From the cell containing the given text, extract its center point as [x, y] coordinate. 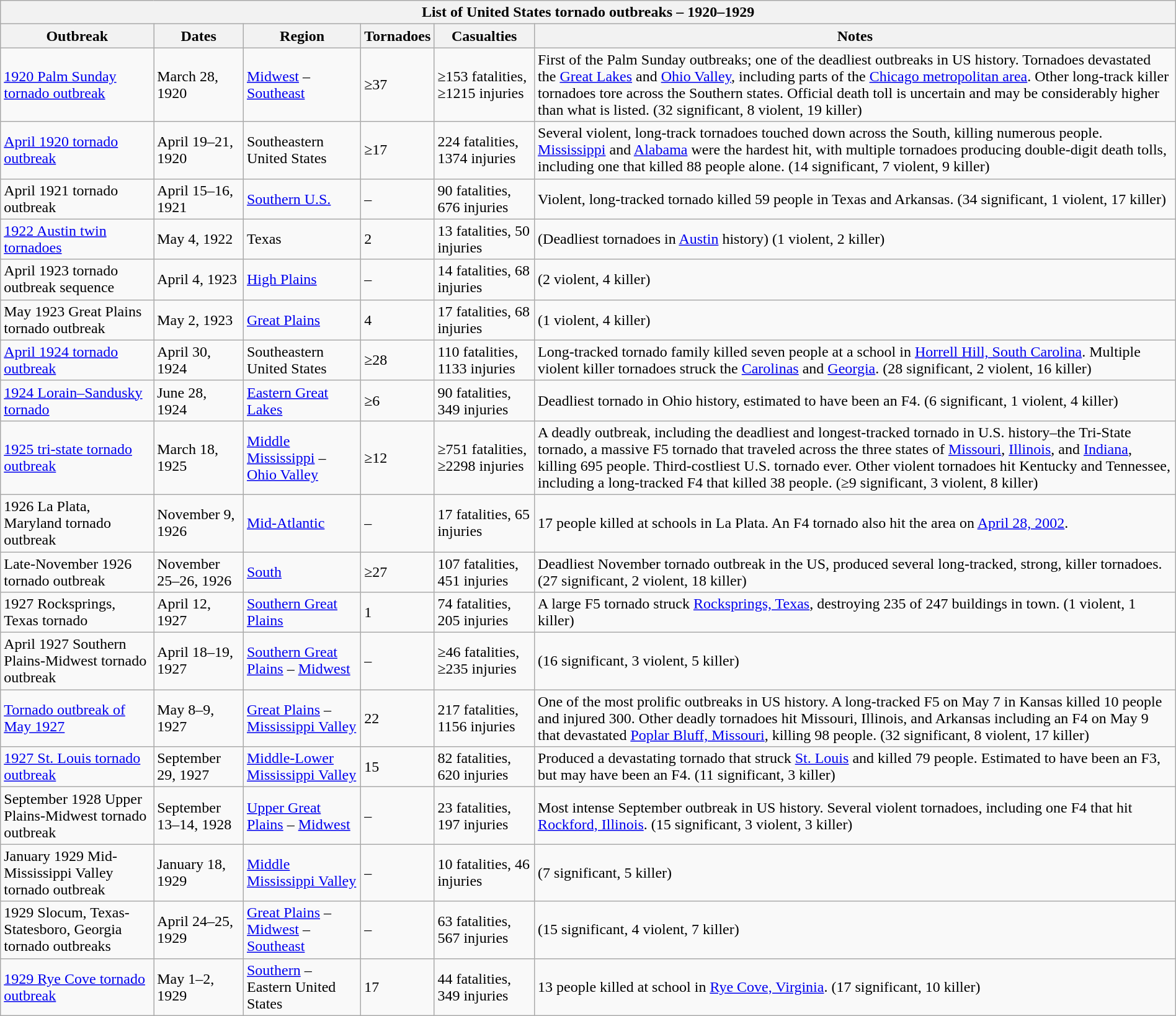
13 fatalities, 50 injuries [484, 239]
Great Plains – Mississippi Valley [301, 718]
June 28, 1924 [198, 401]
≥751 fatalities, ≥2298 injuries [484, 458]
Midwest – Southeast [301, 84]
Upper Great Plains – Midwest [301, 816]
April 19–21, 1920 [198, 150]
Middle Mississippi Valley [301, 873]
September 13–14, 1928 [198, 816]
≥153 fatalities, ≥1215 injuries [484, 84]
April 30, 1924 [198, 360]
90 fatalities, 349 injuries [484, 401]
22 [398, 718]
110 fatalities, 1133 injuries [484, 360]
(1 violent, 4 killer) [855, 320]
107 fatalities, 451 injuries [484, 572]
(16 significant, 3 violent, 5 killer) [855, 661]
Dates [198, 36]
Southern Great Plains – Midwest [301, 661]
September 1928 Upper Plains-Midwest tornado outbreak [77, 816]
15 [398, 767]
January 18, 1929 [198, 873]
November 9, 1926 [198, 523]
23 fatalities, 197 injuries [484, 816]
Eastern Great Lakes [301, 401]
2 [398, 239]
14 fatalities, 68 injuries [484, 279]
April 4, 1923 [198, 279]
1927 Rocksprings, Texas tornado [77, 613]
≥12 [398, 458]
≥37 [398, 84]
≥27 [398, 572]
(15 significant, 4 violent, 7 killer) [855, 930]
1925 tri-state tornado outbreak [77, 458]
≥17 [398, 150]
Outbreak [77, 36]
April 1921 tornado outbreak [77, 198]
Tornado outbreak of May 1927 [77, 718]
Deadliest November tornado outbreak in the US, produced several long-tracked, strong, killer tornadoes. (27 significant, 2 violent, 18 killer) [855, 572]
April 15–16, 1921 [198, 198]
April 1927 Southern Plains-Midwest tornado outbreak [77, 661]
Southern U.S. [301, 198]
1922 Austin twin tornadoes [77, 239]
≥6 [398, 401]
1929 Slocum, Texas-Statesboro, Georgia tornado outbreaks [77, 930]
74 fatalities, 205 injuries [484, 613]
March 28, 1920 [198, 84]
Southern Great Plains [301, 613]
November 25–26, 1926 [198, 572]
September 29, 1927 [198, 767]
Deadliest tornado in Ohio history, estimated to have been an F4. (6 significant, 1 violent, 4 killer) [855, 401]
Notes [855, 36]
April 24–25, 1929 [198, 930]
April 12, 1927 [198, 613]
82 fatalities, 620 injuries [484, 767]
224 fatalities, 1374 injuries [484, 150]
Tornadoes [398, 36]
17 [398, 987]
(7 significant, 5 killer) [855, 873]
217 fatalities, 1156 injuries [484, 718]
1 [398, 613]
May 1923 Great Plains tornado outbreak [77, 320]
≥28 [398, 360]
1920 Palm Sunday tornado outbreak [77, 84]
A large F5 tornado struck Rocksprings, Texas, destroying 235 of 247 buildings in town. (1 violent, 1 killer) [855, 613]
1926 La Plata, Maryland tornado outbreak [77, 523]
May 2, 1923 [198, 320]
Casualties [484, 36]
May 8–9, 1927 [198, 718]
44 fatalities, 349 injuries [484, 987]
(2 violent, 4 killer) [855, 279]
10 fatalities, 46 injuries [484, 873]
1924 Lorain–Sandusky tornado [77, 401]
April 1924 tornado outbreak [77, 360]
Region [301, 36]
13 people killed at school in Rye Cove, Virginia. (17 significant, 10 killer) [855, 987]
January 1929 Mid-Mississippi Valley tornado outbreak [77, 873]
1929 Rye Cove tornado outbreak [77, 987]
90 fatalities, 676 injuries [484, 198]
April 1920 tornado outbreak [77, 150]
South [301, 572]
April 1923 tornado outbreak sequence [77, 279]
April 18–19, 1927 [198, 661]
May 4, 1922 [198, 239]
Middle-Lower Mississippi Valley [301, 767]
Great Plains [301, 320]
17 fatalities, 68 injuries [484, 320]
Mid-Atlantic [301, 523]
≥46 fatalities, ≥235 injuries [484, 661]
List of United States tornado outbreaks – 1920–1929 [588, 12]
Late-November 1926 tornado outbreak [77, 572]
Great Plains – Midwest – Southeast [301, 930]
May 1–2, 1929 [198, 987]
17 fatalities, 65 injuries [484, 523]
(Deadliest tornadoes in Austin history) (1 violent, 2 killer) [855, 239]
March 18, 1925 [198, 458]
High Plains [301, 279]
Southern – Eastern United States [301, 987]
1927 St. Louis tornado outbreak [77, 767]
17 people killed at schools in La Plata. An F4 tornado also hit the area on April 28, 2002. [855, 523]
4 [398, 320]
Violent, long-tracked tornado killed 59 people in Texas and Arkansas. (34 significant, 1 violent, 17 killer) [855, 198]
Middle Mississippi – Ohio Valley [301, 458]
63 fatalities, 567 injuries [484, 930]
Texas [301, 239]
